From the cell containing the given text, extract its center point as [X, Y] coordinate. 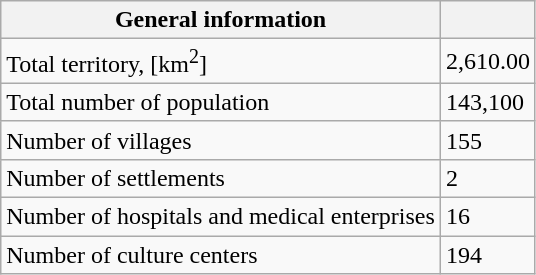
Number of villages [221, 140]
16 [488, 217]
Number of culture centers [221, 255]
Number of settlements [221, 178]
Total number of population [221, 102]
143,100 [488, 102]
Total territory, [km2] [221, 62]
2,610.00 [488, 62]
2 [488, 178]
General information [221, 20]
155 [488, 140]
Number of hospitals and medical enterprises [221, 217]
194 [488, 255]
